For the text-containing cell, return its midpoint in [X, Y] coordinate format. 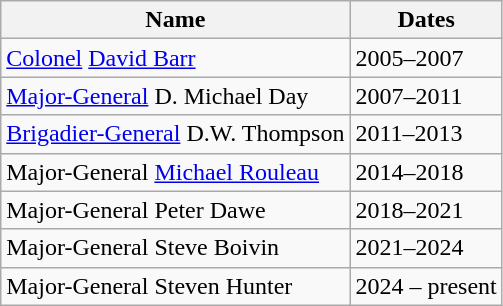
Major-General D. Michael Day [176, 96]
2021–2024 [426, 248]
2018–2021 [426, 210]
Major-General Steve Boivin [176, 248]
Major-General Michael Rouleau [176, 172]
Colonel David Barr [176, 58]
Dates [426, 20]
2014–2018 [426, 172]
2024 – present [426, 286]
Major-General Steven Hunter [176, 286]
2005–2007 [426, 58]
Name [176, 20]
2011–2013 [426, 134]
Major-General Peter Dawe [176, 210]
Brigadier-General D.W. Thompson [176, 134]
2007–2011 [426, 96]
